Extract the [x, y] coordinate from the center of the cell holding the provided text.  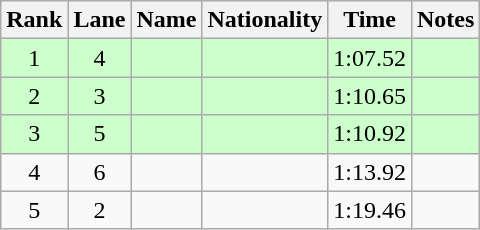
Nationality [265, 20]
Rank [34, 20]
Lane [100, 20]
1:19.46 [370, 210]
6 [100, 172]
1:10.65 [370, 96]
1:07.52 [370, 58]
Name [166, 20]
1:10.92 [370, 134]
Notes [445, 20]
Time [370, 20]
1:13.92 [370, 172]
1 [34, 58]
